Output the (X, Y) coordinate of the center of the cell containing the given text.  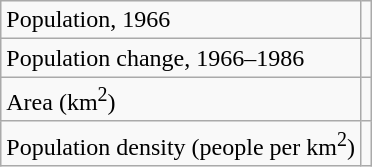
Population change, 1966–1986 (181, 58)
Population, 1966 (181, 20)
Area (km2) (181, 100)
Population density (people per km2) (181, 144)
